Scan for the cell matching the given text and deliver its [X, Y] coordinate at center. 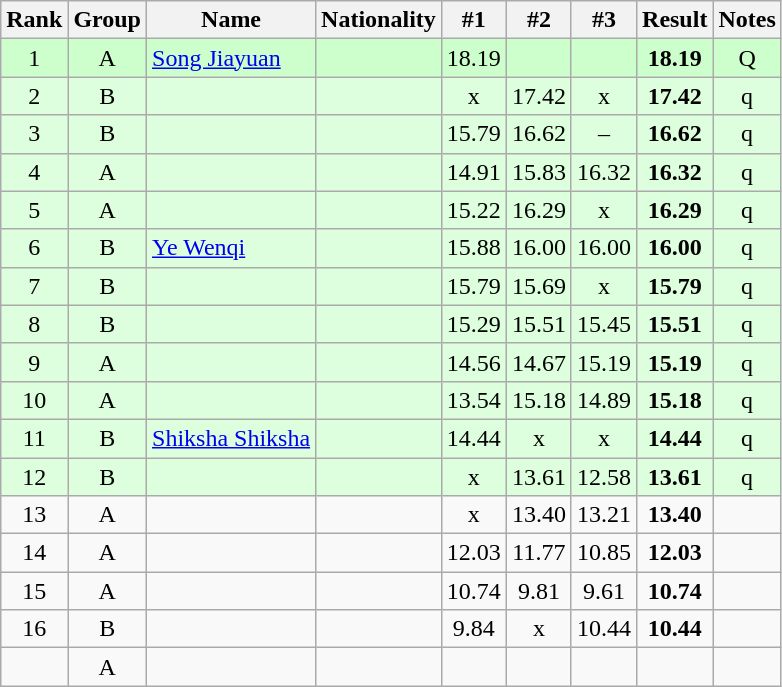
14 [34, 553]
14.56 [474, 362]
15.45 [604, 324]
9.61 [604, 591]
– [604, 134]
9.84 [474, 629]
15.22 [474, 210]
13 [34, 515]
15.69 [538, 286]
8 [34, 324]
12.58 [604, 477]
Shiksha Shiksha [232, 438]
14.91 [474, 172]
Song Jiayuan [232, 58]
2 [34, 96]
Notes [747, 20]
Result [675, 20]
15.29 [474, 324]
1 [34, 58]
Name [232, 20]
15.83 [538, 172]
4 [34, 172]
11.77 [538, 553]
15.88 [474, 248]
5 [34, 210]
Q [747, 58]
Rank [34, 20]
3 [34, 134]
9.81 [538, 591]
Group [108, 20]
Ye Wenqi [232, 248]
#3 [604, 20]
15 [34, 591]
11 [34, 438]
16 [34, 629]
6 [34, 248]
Nationality [379, 20]
7 [34, 286]
12 [34, 477]
13.54 [474, 400]
13.21 [604, 515]
14.89 [604, 400]
14.67 [538, 362]
#1 [474, 20]
10.85 [604, 553]
9 [34, 362]
#2 [538, 20]
10 [34, 400]
